Scan for the cell matching the given text and deliver its [x, y] coordinate at center. 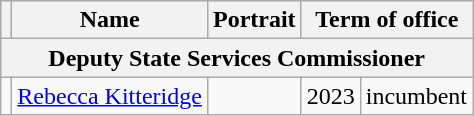
2023 [330, 96]
incumbent [416, 96]
Term of office [386, 20]
Rebecca Kitteridge [110, 96]
Name [110, 20]
Portrait [254, 20]
Deputy State Services Commissioner [237, 58]
